Detect which cell encompasses the target text, then output its [x, y] center coordinate. 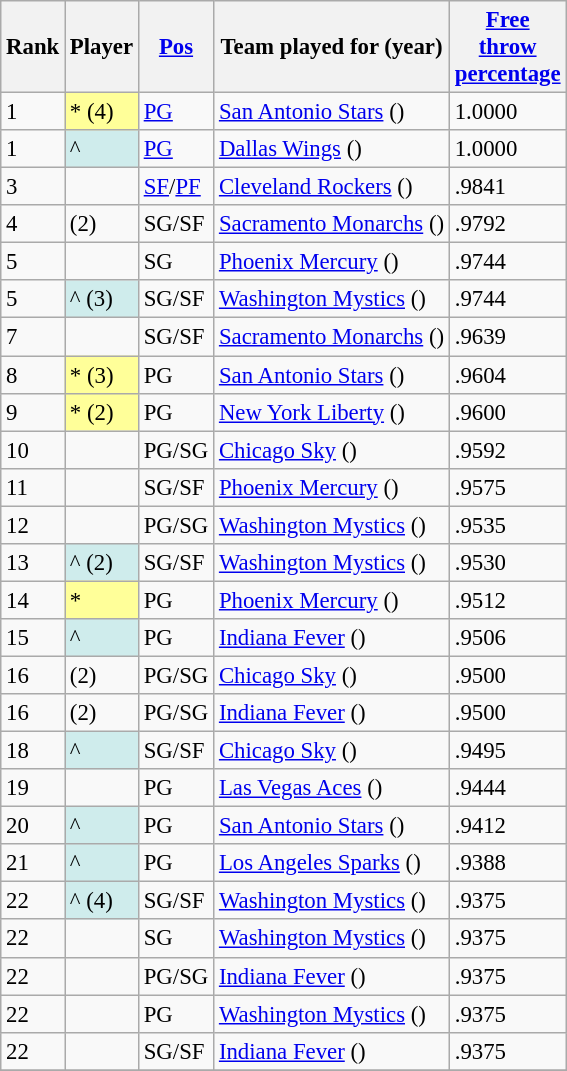
18 [33, 751]
Team played for (year) [332, 47]
Las Vegas Aces () [332, 788]
.9535 [507, 525]
9 [33, 412]
* [102, 600]
Rank [33, 47]
4 [33, 224]
.9530 [507, 563]
13 [33, 563]
Freethrowpercentage [507, 47]
.9792 [507, 224]
.9506 [507, 638]
New York Liberty () [332, 412]
.9600 [507, 412]
.9841 [507, 187]
7 [33, 337]
11 [33, 487]
SF/PF [176, 187]
* (3) [102, 375]
.9444 [507, 788]
.9388 [507, 863]
21 [33, 863]
Pos [176, 47]
3 [33, 187]
19 [33, 788]
* (2) [102, 412]
Dallas Wings () [332, 149]
^ (2) [102, 563]
.9592 [507, 450]
Cleveland Rockers () [332, 187]
14 [33, 600]
20 [33, 826]
8 [33, 375]
* (4) [102, 112]
.9575 [507, 487]
Player [102, 47]
10 [33, 450]
12 [33, 525]
.9604 [507, 375]
.9495 [507, 751]
^ (3) [102, 299]
^ (4) [102, 901]
15 [33, 638]
.9639 [507, 337]
.9512 [507, 600]
.9412 [507, 826]
Los Angeles Sparks () [332, 863]
